Pinpoint the cell where the given text exists, returning its (x, y) midpoint coordinate. 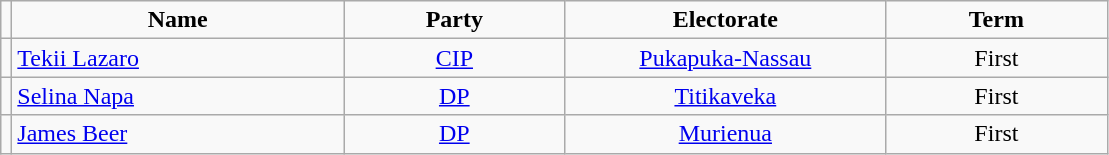
Electorate (726, 20)
James Beer (178, 134)
Party (454, 20)
Tekii Lazaro (178, 58)
Pukapuka-Nassau (726, 58)
Titikaveka (726, 96)
CIP (454, 58)
Term (996, 20)
Selina Napa (178, 96)
Murienua (726, 134)
Name (178, 20)
